Pinpoint the cell where the given text exists, returning its [X, Y] midpoint coordinate. 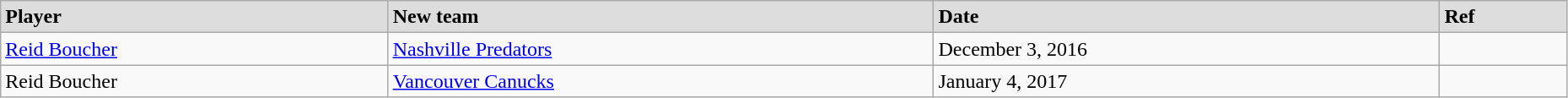
Player [194, 17]
New team [661, 17]
December 3, 2016 [1187, 49]
January 4, 2017 [1187, 81]
Ref [1503, 17]
Date [1187, 17]
Vancouver Canucks [661, 81]
Nashville Predators [661, 49]
